Return the (X, Y) coordinate for the center point of the cell that contains the specified text.  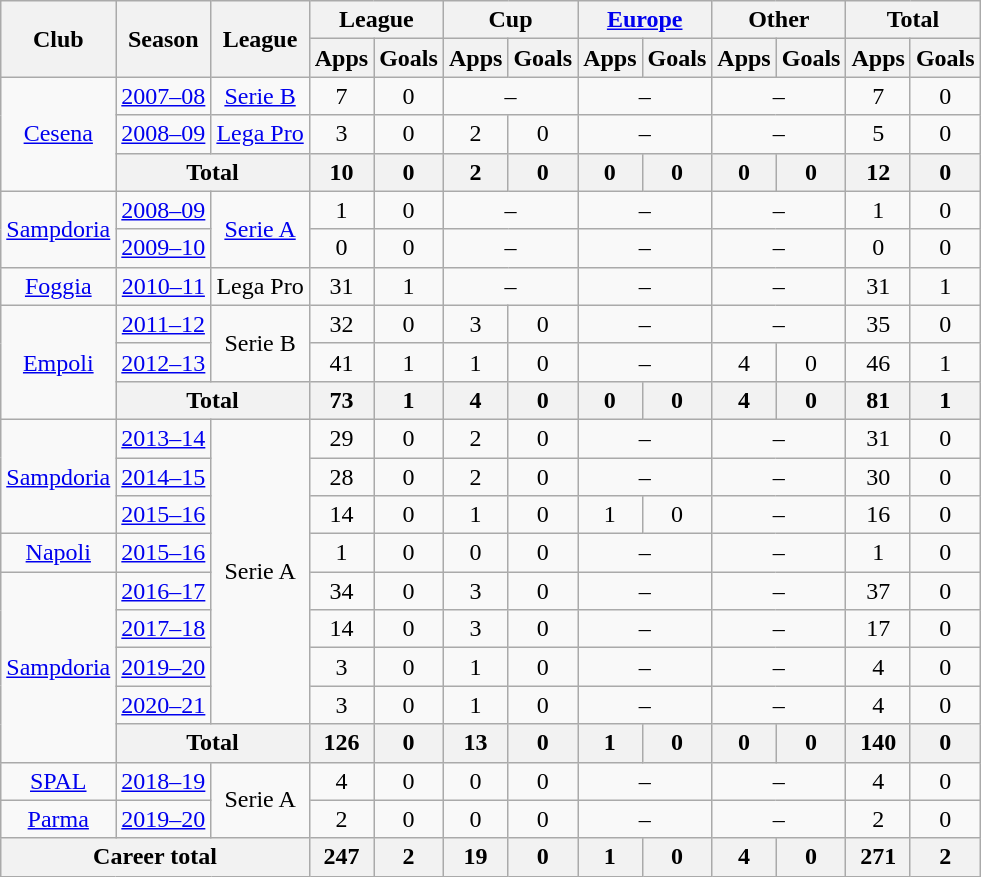
32 (341, 324)
2007–08 (164, 96)
271 (878, 857)
2017–18 (164, 629)
13 (475, 743)
35 (878, 324)
126 (341, 743)
2010–11 (164, 286)
SPAL (58, 781)
Parma (58, 819)
81 (878, 400)
Cesena (58, 134)
30 (878, 477)
28 (341, 477)
Season (164, 39)
Club (58, 39)
10 (341, 172)
16 (878, 515)
73 (341, 400)
2020–21 (164, 705)
140 (878, 743)
34 (341, 591)
247 (341, 857)
5 (878, 134)
19 (475, 857)
2011–12 (164, 324)
Foggia (58, 286)
Napoli (58, 553)
Europe (645, 20)
29 (341, 438)
37 (878, 591)
Cup (510, 20)
46 (878, 362)
2012–13 (164, 362)
2016–17 (164, 591)
2013–14 (164, 438)
2009–10 (164, 248)
41 (341, 362)
12 (878, 172)
Empoli (58, 362)
Career total (155, 857)
17 (878, 629)
2018–19 (164, 781)
Other (779, 20)
2014–15 (164, 477)
